Find where the given text appears and provide that cell's center as [X, Y] coordinate. 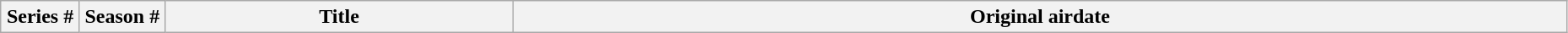
Title [339, 17]
Series # [40, 17]
Season # [121, 17]
Original airdate [1041, 17]
